Locate the cell with the specified text and output its (x, y) center coordinate. 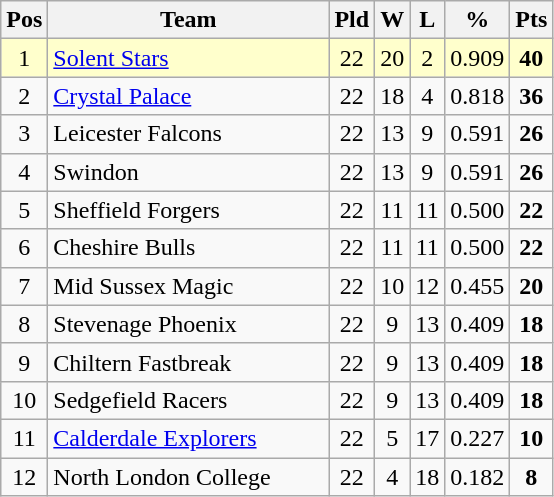
17 (428, 438)
36 (532, 96)
Cheshire Bulls (188, 248)
Sedgefield Racers (188, 400)
Pld (352, 20)
Crystal Palace (188, 96)
W (392, 20)
Team (188, 20)
0.182 (478, 477)
Solent Stars (188, 58)
0.227 (478, 438)
6 (24, 248)
7 (24, 286)
Sheffield Forgers (188, 210)
Pos (24, 20)
0.909 (478, 58)
40 (532, 58)
Leicester Falcons (188, 134)
1 (24, 58)
Chiltern Fastbreak (188, 362)
Calderdale Explorers (188, 438)
Mid Sussex Magic (188, 286)
L (428, 20)
3 (24, 134)
Swindon (188, 172)
0.818 (478, 96)
0.455 (478, 286)
Stevenage Phoenix (188, 324)
% (478, 20)
Pts (532, 20)
North London College (188, 477)
